Determine the (X, Y) coordinate at the center of the cell enclosing the given text.  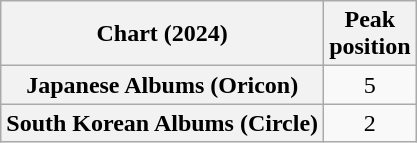
Japanese Albums (Oricon) (162, 85)
Chart (2024) (162, 34)
South Korean Albums (Circle) (162, 123)
Peakposition (370, 34)
5 (370, 85)
2 (370, 123)
